Locate the cell with the specified text and output its (x, y) center coordinate. 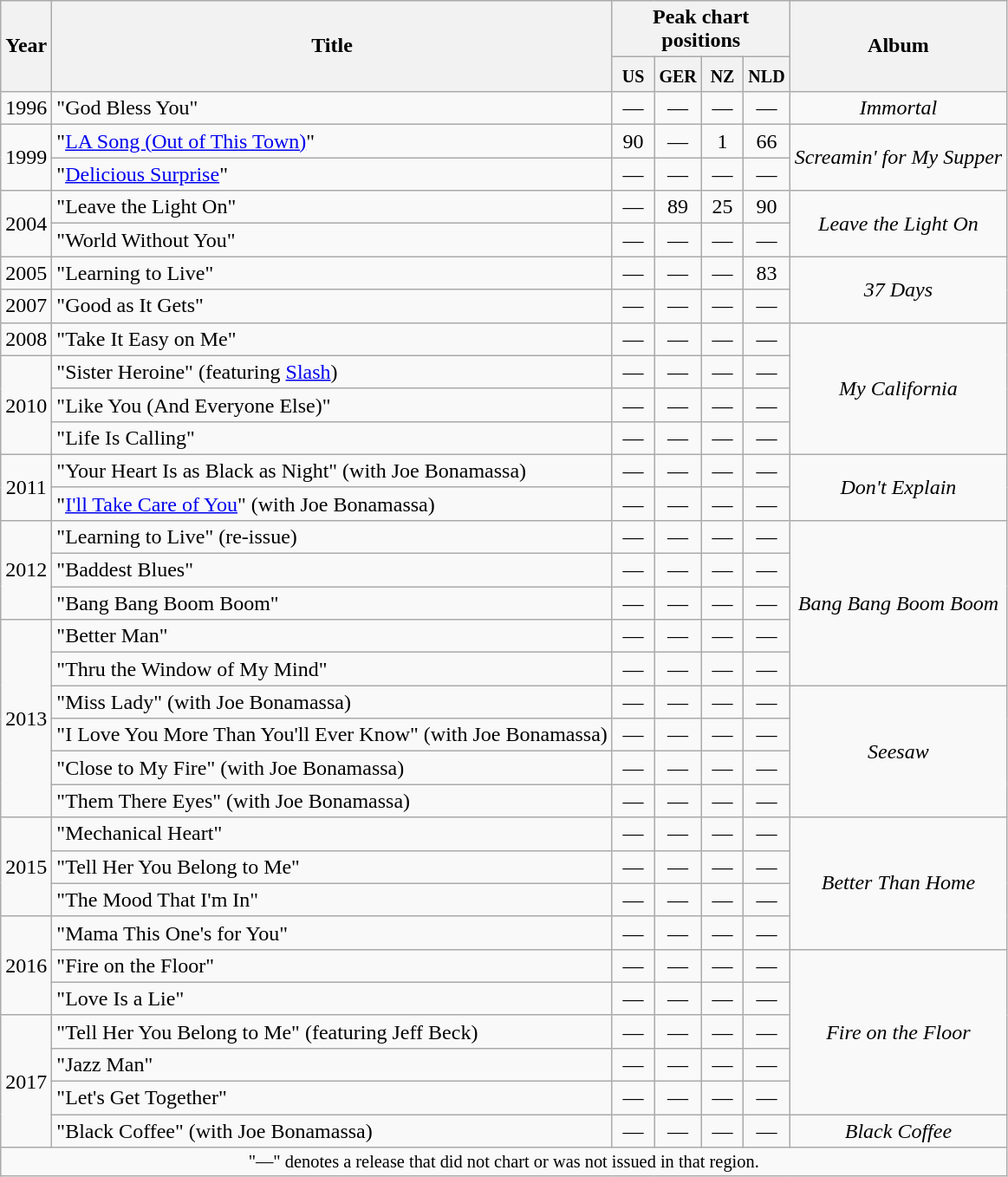
2008 (26, 339)
2011 (26, 487)
GER (678, 75)
"Delicious Surprise" (332, 174)
"LA Song (Out of This Town)" (332, 141)
"Bang Bang Boom Boom" (332, 603)
My California (898, 388)
"Better Man" (332, 636)
Year (26, 47)
2015 (26, 867)
"Miss Lady" (with Joe Bonamassa) (332, 702)
"Mechanical Heart" (332, 834)
Fire on the Floor (898, 1031)
"Learning to Live" (re-issue) (332, 536)
2017 (26, 1081)
"God Bless You" (332, 108)
1 (723, 141)
NZ (723, 75)
Better Than Home (898, 883)
"I'll Take Care of You" (with Joe Bonamassa) (332, 504)
"Like You (And Everyone Else)" (332, 405)
Title (332, 47)
Seesaw (898, 751)
"The Mood That I'm In" (332, 900)
2013 (26, 719)
Don't Explain (898, 487)
Immortal (898, 108)
1999 (26, 158)
"World Without You" (332, 240)
2004 (26, 224)
Album (898, 47)
"Good as It Gets" (332, 306)
2010 (26, 405)
"Mama This One's for You" (332, 933)
Bang Bang Boom Boom (898, 602)
Black Coffee (898, 1131)
2012 (26, 569)
66 (766, 141)
2016 (26, 966)
2007 (26, 306)
25 (723, 207)
37 Days (898, 289)
"Take It Easy on Me" (332, 339)
"Leave the Light On" (332, 207)
89 (678, 207)
NLD (766, 75)
"Let's Get Together" (332, 1098)
"Close to My Fire" (with Joe Bonamassa) (332, 768)
Leave the Light On (898, 224)
"Black Coffee" (with Joe Bonamassa) (332, 1131)
1996 (26, 108)
"Love Is a Lie" (332, 998)
"—" denotes a release that did not chart or was not issued in that region. (504, 1162)
Peak chart positions (700, 29)
"Life Is Calling" (332, 438)
"Jazz Man" (332, 1064)
"Them There Eyes" (with Joe Bonamassa) (332, 801)
"Thru the Window of My Mind" (332, 669)
"Learning to Live" (332, 273)
"Sister Heroine" (featuring Slash) (332, 372)
83 (766, 273)
Screamin' for My Supper (898, 158)
"I Love You More Than You'll Ever Know" (with Joe Bonamassa) (332, 735)
"Tell Her You Belong to Me" (332, 867)
"Tell Her You Belong to Me" (featuring Jeff Beck) (332, 1031)
"Your Heart Is as Black as Night" (with Joe Bonamassa) (332, 471)
2005 (26, 273)
US (633, 75)
"Baddest Blues" (332, 570)
"Fire on the Floor" (332, 966)
